Output the [X, Y] coordinate of the center of the cell containing the given text.  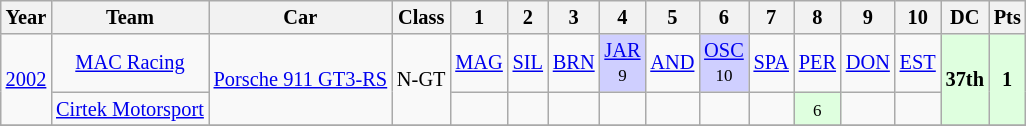
Car [300, 17]
DON [868, 63]
3 [574, 17]
OSC10 [724, 63]
10 [918, 17]
4 [622, 17]
Pts [1008, 17]
PER [818, 63]
8 [818, 17]
Cirtek Motorsport [130, 109]
2 [528, 17]
SPA [772, 63]
MAC Racing [130, 63]
Porsche 911 GT3-RS [300, 80]
7 [772, 17]
EST [918, 63]
2002 [26, 80]
5 [672, 17]
Year [26, 17]
BRN [574, 63]
DC [965, 17]
37th [965, 80]
Class [421, 17]
AND [672, 63]
SIL [528, 63]
N-GT [421, 80]
9 [868, 17]
MAG [478, 63]
JAR9 [622, 63]
Team [130, 17]
